Determine the [x, y] coordinate at the center of the cell enclosing the given text.  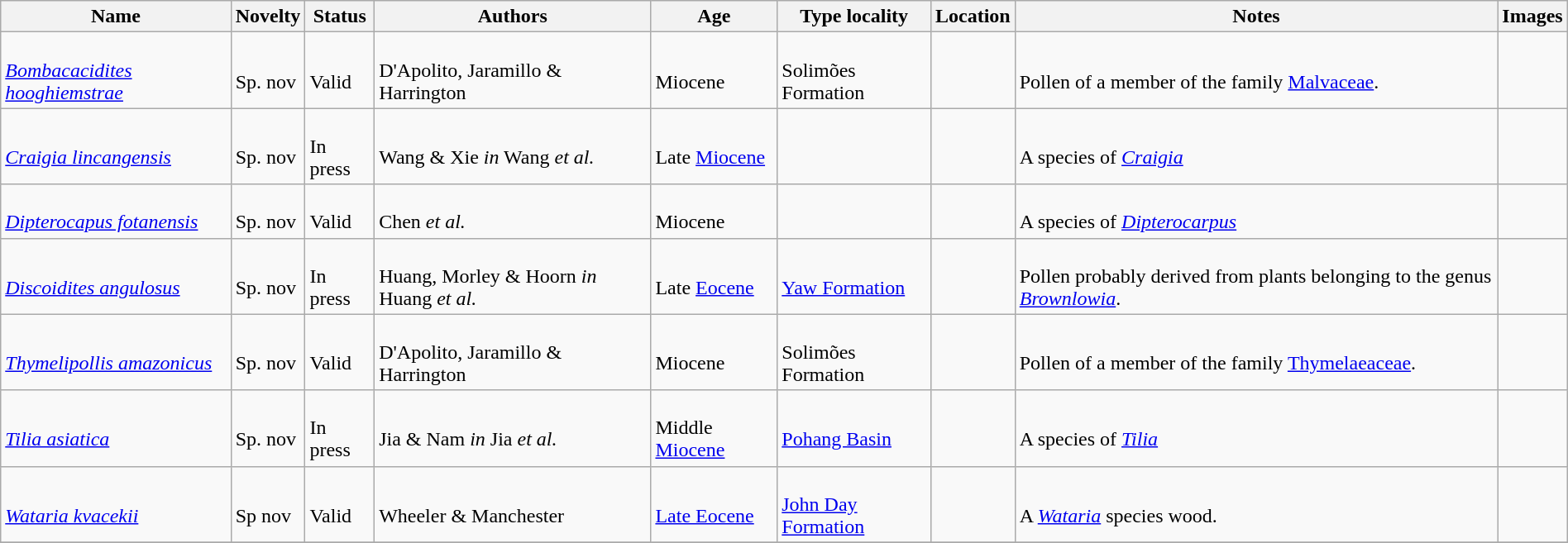
Type locality [854, 17]
Yaw Formation [854, 276]
Images [1532, 17]
Notes [1256, 17]
Novelty [268, 17]
Middle Miocene [715, 428]
Craigia lincangensis [116, 146]
Pollen of a member of the family Malvaceae. [1256, 70]
Dipterocapus fotanensis [116, 212]
Wheeler & Manchester [513, 504]
John Day Formation [854, 504]
Location [973, 17]
Pollen of a member of the family Thymelaeaceae. [1256, 352]
Wataria kvacekii [116, 504]
Authors [513, 17]
Wang & Xie in Wang et al. [513, 146]
Age [715, 17]
Discoidites angulosus [116, 276]
Bombacacidites hooghiemstrae [116, 70]
Tilia asiatica [116, 428]
A Wataria species wood. [1256, 504]
Chen et al. [513, 212]
A species of Dipterocarpus [1256, 212]
Late Miocene [715, 146]
Sp nov [268, 504]
Huang, Morley & Hoorn in Huang et al. [513, 276]
Pollen probably derived from plants belonging to the genus Brownlowia. [1256, 276]
A species of Tilia [1256, 428]
Pohang Basin [854, 428]
Jia & Nam in Jia et al. [513, 428]
Status [340, 17]
A species of Craigia [1256, 146]
Name [116, 17]
Thymelipollis amazonicus [116, 352]
